Detect which cell encompasses the target text, then output its [X, Y] center coordinate. 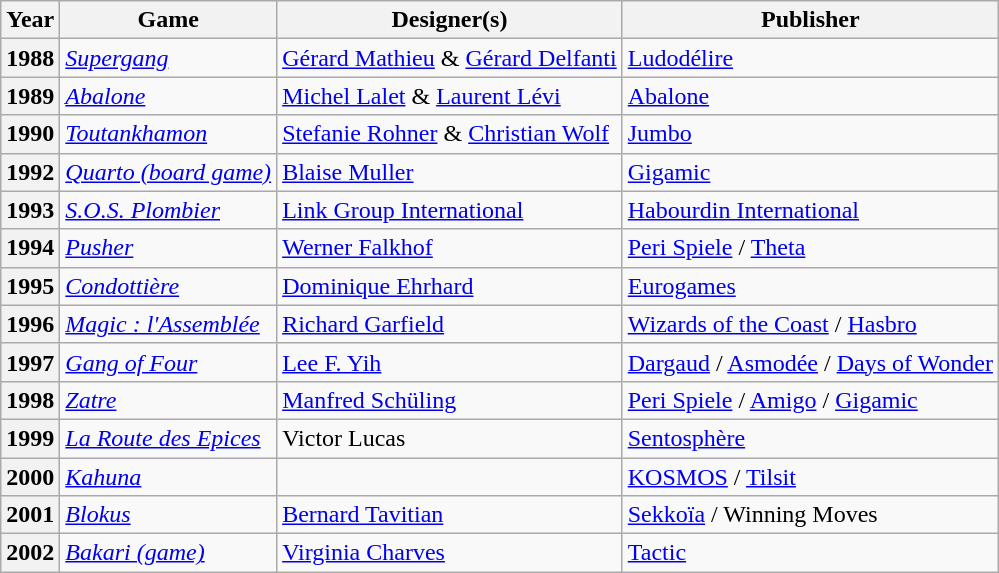
1998 [30, 400]
Michel Lalet & Laurent Lévi [450, 96]
Zatre [168, 400]
Supergang [168, 58]
Werner Falkhof [450, 248]
KOSMOS / Tilsit [810, 477]
Tactic [810, 553]
Magic : l'Assemblée [168, 324]
Gérard Mathieu & Gérard Delfanti [450, 58]
1997 [30, 362]
Sekkoïa / Winning Moves [810, 515]
Dargaud / Asmodée / Days of Wonder [810, 362]
Link Group International [450, 210]
Dominique Ehrhard [450, 286]
Peri Spiele / Theta [810, 248]
1992 [30, 172]
Jumbo [810, 134]
1993 [30, 210]
Bakari (game) [168, 553]
Sentosphère [810, 438]
Quarto (board game) [168, 172]
2000 [30, 477]
Blaise Muller [450, 172]
Richard Garfield [450, 324]
Bernard Tavitian [450, 515]
Stefanie Rohner & Christian Wolf [450, 134]
Victor Lucas [450, 438]
Pusher [168, 248]
Year [30, 20]
2001 [30, 515]
Habourdin International [810, 210]
1995 [30, 286]
Publisher [810, 20]
Condottière [168, 286]
1996 [30, 324]
S.O.S. Plombier [168, 210]
1990 [30, 134]
Designer(s) [450, 20]
La Route des Epices [168, 438]
Peri Spiele / Amigo / Gigamic [810, 400]
Game [168, 20]
Wizards of the Coast / Hasbro [810, 324]
Virginia Charves [450, 553]
Lee F. Yih [450, 362]
Gang of Four [168, 362]
Gigamic [810, 172]
Eurogames [810, 286]
2002 [30, 553]
1999 [30, 438]
1989 [30, 96]
Ludodélire [810, 58]
Toutankhamon [168, 134]
1994 [30, 248]
Blokus [168, 515]
Kahuna [168, 477]
Manfred Schüling [450, 400]
1988 [30, 58]
